Capture the cell that displays the provided text and extract its (X, Y) central coordinate. 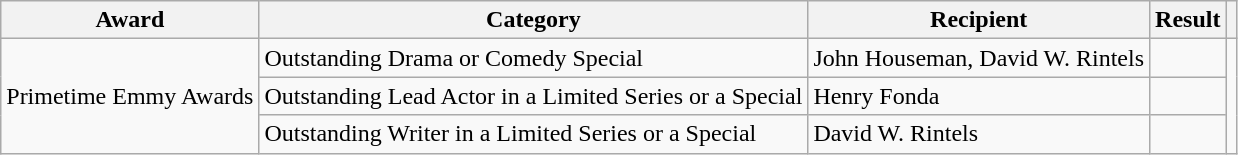
Recipient (979, 20)
Outstanding Lead Actor in a Limited Series or a Special (534, 96)
Category (534, 20)
Henry Fonda (979, 96)
Outstanding Writer in a Limited Series or a Special (534, 134)
Primetime Emmy Awards (130, 96)
Result (1188, 20)
John Houseman, David W. Rintels (979, 58)
Award (130, 20)
David W. Rintels (979, 134)
Outstanding Drama or Comedy Special (534, 58)
